Locate the cell with the specified text and output its [x, y] center coordinate. 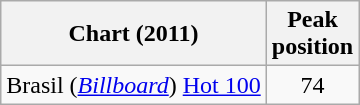
Brasil (Billboard) Hot 100 [134, 85]
Chart (2011) [134, 34]
74 [312, 85]
Peakposition [312, 34]
